Scan for the cell matching the given text and deliver its [X, Y] coordinate at center. 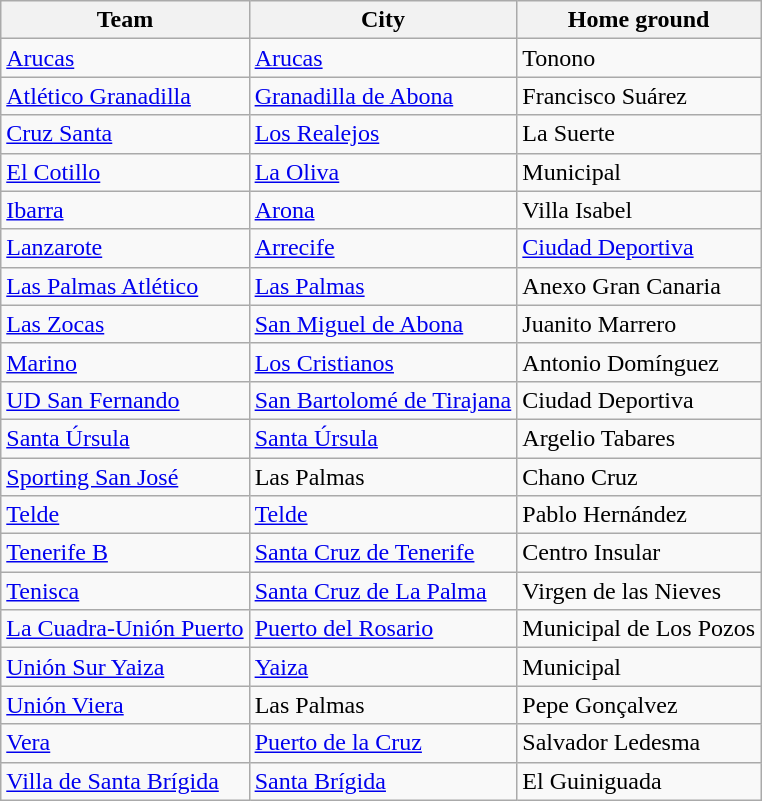
Antonio Domínguez [639, 362]
Tenisca [125, 591]
Vera [125, 743]
Santa Brígida [383, 781]
UD San Fernando [125, 400]
Pablo Hernández [639, 515]
La Cuadra-Unión Puerto [125, 629]
Las Palmas Atlético [125, 286]
La Oliva [383, 172]
City [383, 20]
Chano Cruz [639, 477]
Santa Cruz de Tenerife [383, 553]
Marino [125, 362]
Juanito Marrero [639, 324]
Puerto del Rosario [383, 629]
Virgen de las Nieves [639, 591]
Tonono [639, 58]
El Guiniguada [639, 781]
Los Realejos [383, 134]
Los Cristianos [383, 362]
Salvador Ledesma [639, 743]
Arrecife [383, 248]
Pepe Gonçalvez [639, 705]
Centro Insular [639, 553]
San Miguel de Abona [383, 324]
Santa Cruz de La Palma [383, 591]
Villa Isabel [639, 210]
Arona [383, 210]
San Bartolomé de Tirajana [383, 400]
Granadilla de Abona [383, 96]
Home ground [639, 20]
Lanzarote [125, 248]
Puerto de la Cruz [383, 743]
Francisco Suárez [639, 96]
Sporting San José [125, 477]
Las Zocas [125, 324]
Anexo Gran Canaria [639, 286]
Unión Viera [125, 705]
Municipal de Los Pozos [639, 629]
Unión Sur Yaiza [125, 667]
Villa de Santa Brígida [125, 781]
Cruz Santa [125, 134]
El Cotillo [125, 172]
Team [125, 20]
Atlético Granadilla [125, 96]
Argelio Tabares [639, 438]
Yaiza [383, 667]
Ibarra [125, 210]
Tenerife B [125, 553]
La Suerte [639, 134]
